Find where the given text appears and provide that cell's center as [x, y] coordinate. 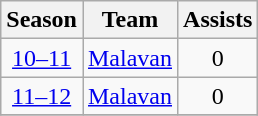
Assists [218, 20]
Team [130, 20]
Season [42, 20]
10–11 [42, 58]
11–12 [42, 96]
